From the cell containing the given text, extract its center point as (x, y) coordinate. 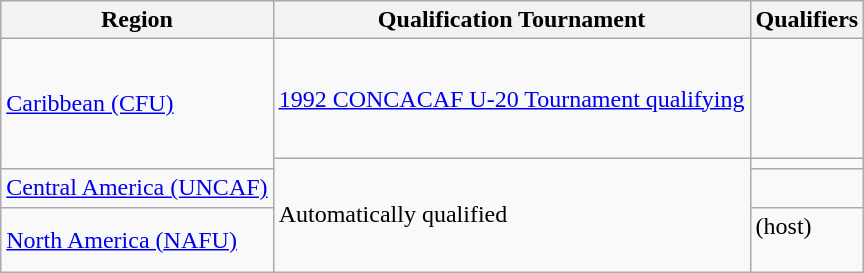
Region (137, 20)
Automatically qualified (512, 215)
North America (NAFU) (137, 240)
Caribbean (CFU) (137, 104)
Central America (UNCAF) (137, 188)
(host) (807, 240)
1992 CONCACAF U-20 Tournament qualifying (512, 98)
Qualifiers (807, 20)
Qualification Tournament (512, 20)
